Find where the given text appears and provide that cell's center as (X, Y) coordinate. 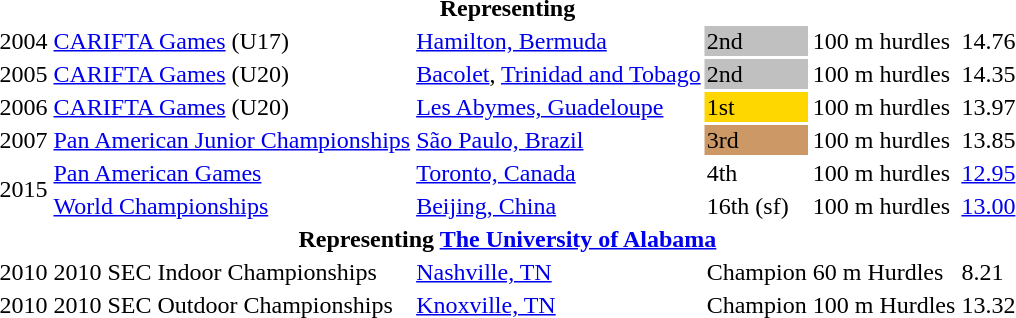
Hamilton, Bermuda (559, 41)
Beijing, China (559, 206)
Nashville, TN (559, 272)
3rd (756, 140)
Les Abymes, Guadeloupe (559, 107)
World Championships (232, 206)
CARIFTA Games (U17) (232, 41)
4th (756, 173)
Toronto, Canada (559, 173)
60 m Hurdles (884, 272)
Champion (756, 272)
Bacolet, Trinidad and Tobago (559, 74)
2010 SEC Indoor Championships (232, 272)
Pan American Junior Championships (232, 140)
1st (756, 107)
16th (sf) (756, 206)
São Paulo, Brazil (559, 140)
Pan American Games (232, 173)
